Provide the [X, Y] coordinate of the cell's center where the given text is located.  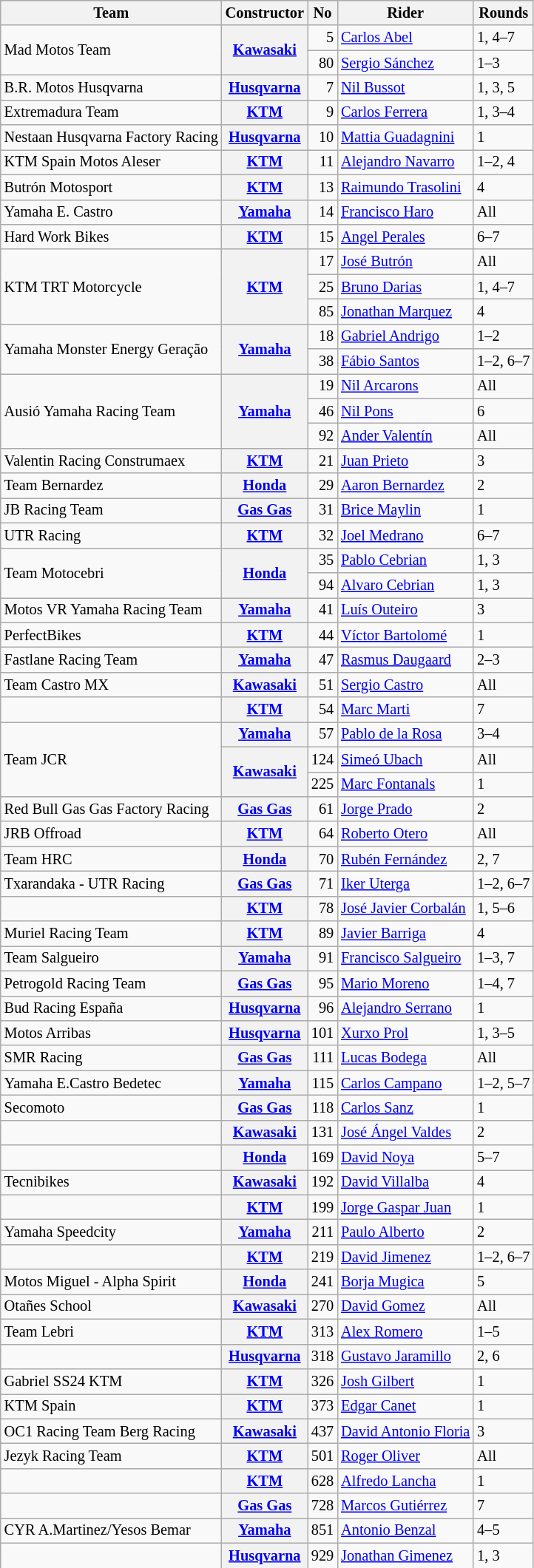
1, 3–5 [503, 1033]
SMR Racing [111, 1058]
78 [322, 909]
628 [322, 1481]
4–5 [503, 1530]
David Villalba [405, 1182]
2, 7 [503, 859]
José Ángel Valdes [405, 1133]
Butrón Motosport [111, 187]
94 [322, 585]
851 [322, 1530]
1, 3–4 [503, 112]
Team JCR [111, 758]
10 [322, 138]
Hard Work Bikes [111, 237]
219 [322, 1257]
Alejandro Serrano [405, 1008]
Alfredo Lancha [405, 1481]
Carlos Sanz [405, 1107]
501 [322, 1456]
B.R. Motos Husqvarna [111, 87]
6 [503, 411]
313 [322, 1331]
14 [322, 212]
Brice Maylin [405, 510]
32 [322, 535]
JB Racing Team [111, 510]
3–4 [503, 734]
Team Lebri [111, 1331]
31 [322, 510]
Rubén Fernández [405, 859]
85 [322, 311]
Jonathan Marquez [405, 311]
1–4, 7 [503, 983]
70 [322, 859]
9 [322, 112]
Carlos Ferrera [405, 112]
Xurxo Prol [405, 1033]
54 [322, 710]
131 [322, 1133]
Roger Oliver [405, 1456]
2, 6 [503, 1357]
46 [322, 411]
1–3 [503, 63]
118 [322, 1107]
No [322, 13]
437 [322, 1431]
1–2, 5–7 [503, 1083]
Borja Mugica [405, 1282]
38 [322, 362]
51 [322, 685]
Joel Medrano [405, 535]
11 [322, 162]
21 [322, 461]
Team Bernardez [111, 486]
25 [322, 287]
Víctor Bartolomé [405, 635]
5–7 [503, 1158]
Francisco Haro [405, 212]
Nil Bussot [405, 87]
Mattia Guadagnini [405, 138]
57 [322, 734]
44 [322, 635]
Ander Valentín [405, 435]
1, 3, 5 [503, 87]
373 [322, 1406]
318 [322, 1357]
211 [322, 1232]
Alvaro Cebrian [405, 585]
Paulo Alberto [405, 1232]
Sergio Sánchez [405, 63]
Yamaha E. Castro [111, 212]
Simeó Ubach [405, 759]
270 [322, 1306]
13 [322, 187]
Motos Arribas [111, 1033]
UTR Racing [111, 535]
29 [322, 486]
41 [322, 610]
David Antonio Floria [405, 1431]
61 [322, 809]
91 [322, 958]
Gabriel Andrigo [405, 336]
Jorge Prado [405, 809]
169 [322, 1158]
Marcos Gutiérrez [405, 1506]
Luís Outeiro [405, 610]
Nestaan Husqvarna Factory Racing [111, 138]
47 [322, 659]
Javier Barriga [405, 934]
2–3 [503, 659]
Team [111, 13]
929 [322, 1555]
225 [322, 784]
Motos VR Yamaha Racing Team [111, 610]
18 [322, 336]
KTM Spain [111, 1406]
115 [322, 1083]
1–2, 4 [503, 162]
Antonio Benzal [405, 1530]
Jonathan Gimenez [405, 1555]
Valentin Racing Construmaex [111, 461]
Yamaha E.Castro Bedetec [111, 1083]
José Javier Corbalán [405, 909]
95 [322, 983]
Rasmus Daugaard [405, 659]
89 [322, 934]
José Butrón [405, 262]
728 [322, 1506]
Nil Arcarons [405, 386]
Josh Gilbert [405, 1381]
Carlos Abel [405, 38]
David Jimenez [405, 1257]
Bruno Darias [405, 287]
JRB Offroad [111, 834]
Juan Prieto [405, 461]
Secomoto [111, 1107]
Gustavo Jaramillo [405, 1357]
Team Salgueiro [111, 958]
Ausió Yamaha Racing Team [111, 411]
Iker Uterga [405, 883]
Jorge Gaspar Juan [405, 1207]
Raimundo Trasolini [405, 187]
Francisco Salgueiro [405, 958]
1–3, 7 [503, 958]
199 [322, 1207]
Marc Marti [405, 710]
OC1 Racing Team Berg Racing [111, 1431]
Constructor [265, 13]
17 [322, 262]
92 [322, 435]
PerfectBikes [111, 635]
Txarandaka - UTR Racing [111, 883]
Nil Pons [405, 411]
64 [322, 834]
Lucas Bodega [405, 1058]
Marc Fontanals [405, 784]
Team Motocebri [111, 572]
101 [322, 1033]
80 [322, 63]
Fastlane Racing Team [111, 659]
Roberto Otero [405, 834]
Mad Motos Team [111, 50]
Carlos Campano [405, 1083]
Petrogold Racing Team [111, 983]
Muriel Racing Team [111, 934]
111 [322, 1058]
KTM TRT Motorcycle [111, 287]
Red Bull Gas Gas Factory Racing [111, 809]
1–2 [503, 336]
David Gomez [405, 1306]
Team HRC [111, 859]
Alex Romero [405, 1331]
96 [322, 1008]
Aaron Bernardez [405, 486]
15 [322, 237]
326 [322, 1381]
Sergio Castro [405, 685]
1–5 [503, 1331]
Edgar Canet [405, 1406]
Otañes School [111, 1306]
Yamaha Speedcity [111, 1232]
Angel Perales [405, 237]
Team Castro MX [111, 685]
71 [322, 883]
Mario Moreno [405, 983]
Motos Miguel - Alpha Spirit [111, 1282]
Rounds [503, 13]
Tecnibikes [111, 1182]
Jezyk Racing Team [111, 1456]
19 [322, 386]
Alejandro Navarro [405, 162]
124 [322, 759]
192 [322, 1182]
Rider [405, 13]
Yamaha Monster Energy Geração [111, 349]
KTM Spain Motos Aleser [111, 162]
1, 5–6 [503, 909]
35 [322, 560]
Bud Racing España [111, 1008]
CYR A.Martinez/Yesos Bemar [111, 1530]
241 [322, 1282]
Extremadura Team [111, 112]
Gabriel SS24 KTM [111, 1381]
Pablo Cebrian [405, 560]
Fábio Santos [405, 362]
David Noya [405, 1158]
Pablo de la Rosa [405, 734]
